Search for the cell housing the specified text and yield its (X, Y) center coordinate. 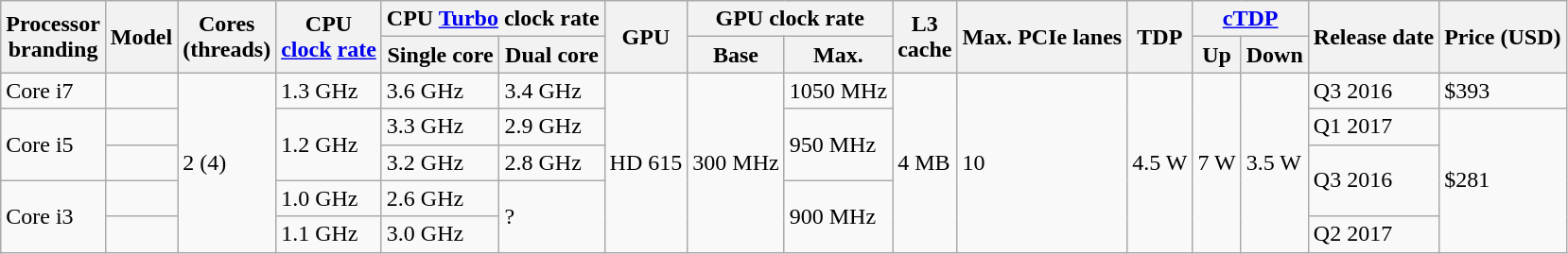
GPU (646, 37)
? (552, 216)
Single core (441, 55)
Processorbranding (53, 37)
1.1 GHz (329, 234)
3.2 GHz (441, 162)
Q1 2017 (1373, 127)
10 (1042, 162)
3.6 GHz (441, 91)
Max. PCIe lanes (1042, 37)
Price (USD) (1503, 37)
Cores(threads) (227, 37)
1.2 GHz (329, 144)
950 MHz (838, 144)
2.9 GHz (552, 127)
Release date (1373, 37)
$281 (1503, 180)
300 MHz (736, 162)
4.5 W (1159, 162)
CPU Turbo clock rate (493, 19)
3.0 GHz (441, 234)
900 MHz (838, 216)
Up (1216, 55)
1.0 GHz (329, 198)
4 MB (925, 162)
3.3 GHz (441, 127)
3.4 GHz (552, 91)
2 (4) (227, 162)
2.6 GHz (441, 198)
Dual core (552, 55)
CPUclock rate (329, 37)
1.3 GHz (329, 91)
7 W (1216, 162)
2.8 GHz (552, 162)
1050 MHz (838, 91)
3.5 W (1275, 162)
TDP (1159, 37)
Core i7 (53, 91)
Max. (838, 55)
Core i5 (53, 144)
cTDP (1250, 19)
Base (736, 55)
Core i3 (53, 216)
HD 615 (646, 162)
Model (141, 37)
Q2 2017 (1373, 234)
$393 (1503, 91)
Down (1275, 55)
GPU clock rate (791, 19)
L3cache (925, 37)
